Find where the given text appears and provide that cell's center as (x, y) coordinate. 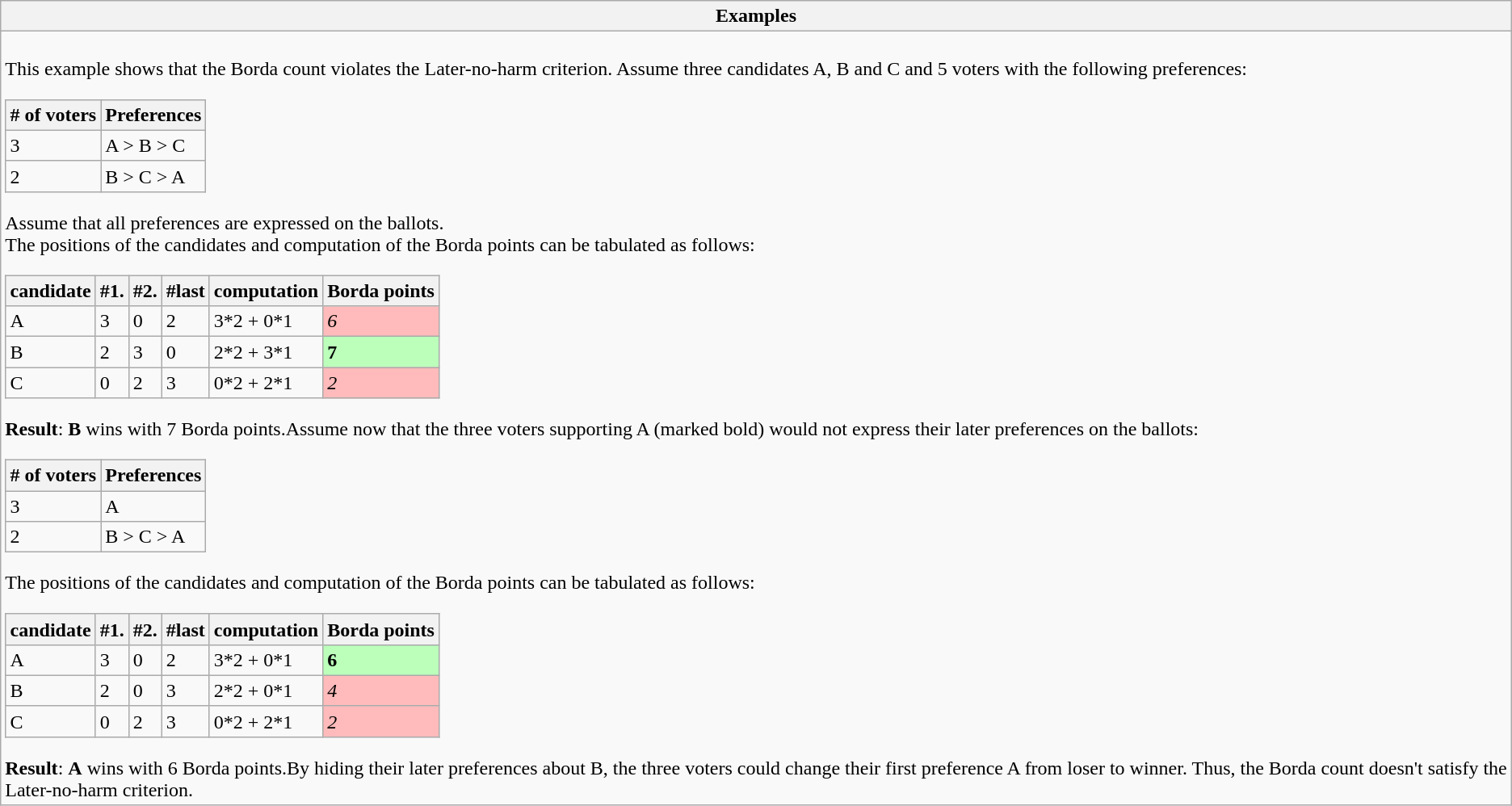
2*2 + 0*1 (266, 691)
2*2 + 3*1 (266, 352)
A > B > C (153, 145)
7 (381, 352)
Examples (756, 16)
4 (381, 691)
